Determine the [x, y] coordinate at the center of the cell enclosing the given text.  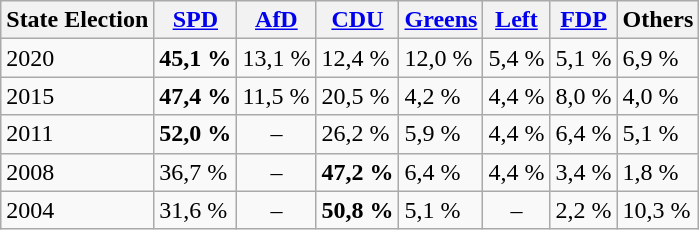
4,2 % [441, 96]
State Election [78, 20]
31,6 % [196, 210]
52,0 % [196, 134]
47,4 % [196, 96]
20,5 % [358, 96]
45,1 % [196, 58]
3,4 % [584, 172]
5,9 % [441, 134]
12,0 % [441, 58]
Others [658, 20]
5,4 % [516, 58]
36,7 % [196, 172]
Left [516, 20]
2008 [78, 172]
4,0 % [658, 96]
2020 [78, 58]
47,2 % [358, 172]
2,2 % [584, 210]
26,2 % [358, 134]
8,0 % [584, 96]
13,1 % [276, 58]
50,8 % [358, 210]
6,9 % [658, 58]
2011 [78, 134]
FDP [584, 20]
AfD [276, 20]
10,3 % [658, 210]
11,5 % [276, 96]
12,4 % [358, 58]
2004 [78, 210]
SPD [196, 20]
1,8 % [658, 172]
Greens [441, 20]
CDU [358, 20]
2015 [78, 96]
